Identify which cell holds the provided text, then report its (X, Y) central coordinate. 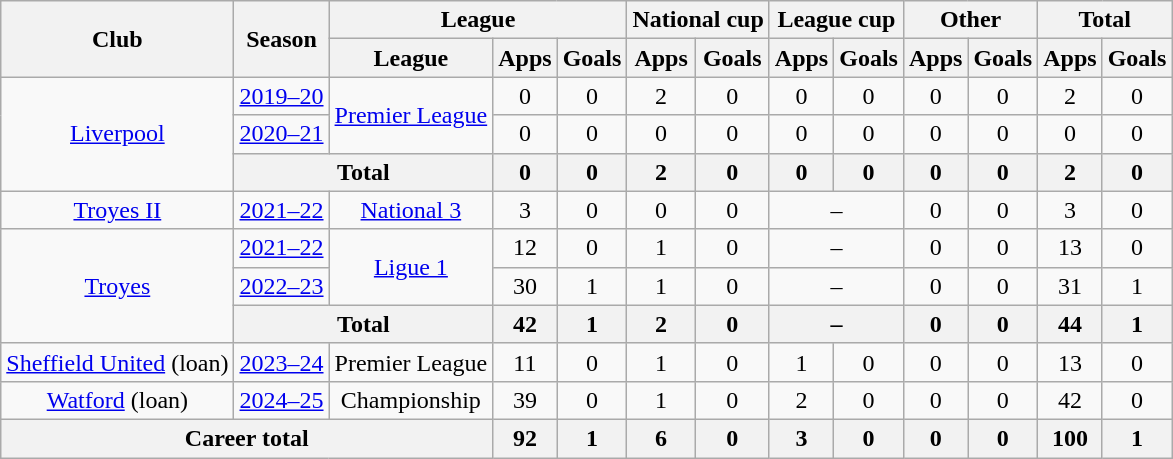
National 3 (411, 210)
Other (970, 20)
31 (1070, 286)
2020–21 (282, 134)
11 (525, 362)
39 (525, 400)
Ligue 1 (411, 267)
Career total (247, 438)
30 (525, 286)
6 (661, 438)
2023–24 (282, 362)
Season (282, 39)
Sheffield United (loan) (118, 362)
92 (525, 438)
Troyes (118, 286)
12 (525, 248)
2022–23 (282, 286)
Club (118, 39)
2024–25 (282, 400)
Liverpool (118, 134)
2019–20 (282, 96)
Championship (411, 400)
League cup (836, 20)
Troyes II (118, 210)
44 (1070, 324)
Watford (loan) (118, 400)
100 (1070, 438)
National cup (698, 20)
